Search for the cell housing the specified text and yield its (x, y) center coordinate. 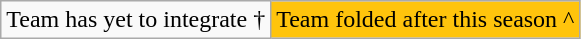
Team folded after this season ^ (426, 20)
Team has yet to integrate † (136, 20)
